Provide the (x, y) coordinate of the cell's center where the given text is located.  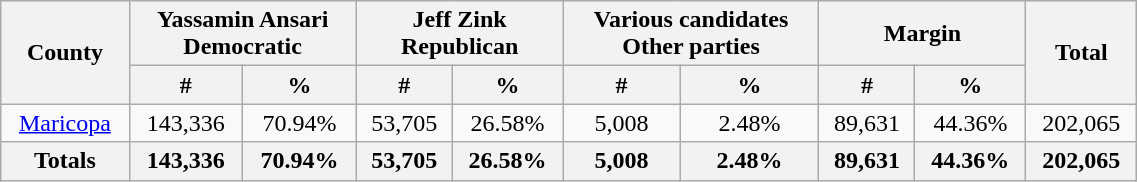
Yassamin AnsariDemocratic (242, 34)
Margin (922, 34)
Jeff Zink Republican (460, 34)
County (65, 52)
Various candidatesOther parties (691, 34)
Maricopa (65, 123)
Totals (65, 161)
Total (1082, 52)
